For the text-containing cell, return its midpoint in (X, Y) coordinate format. 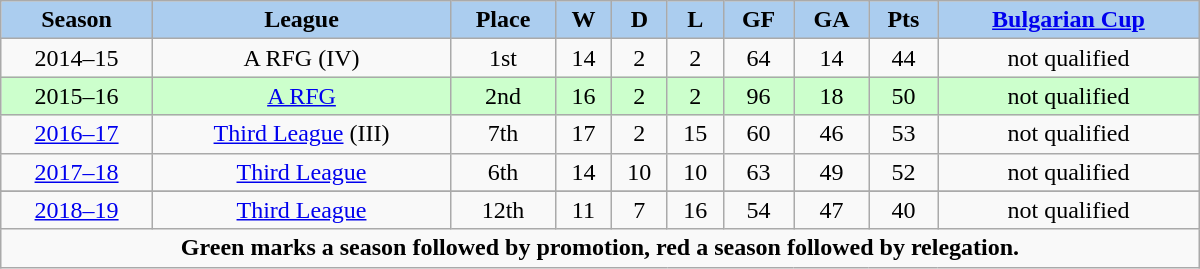
49 (832, 172)
60 (758, 134)
League (301, 20)
Green marks a season followed by promotion, red a season followed by relegation. (600, 248)
Third League (III) (301, 134)
2018–19 (77, 210)
11 (583, 210)
6th (504, 172)
D (639, 20)
52 (904, 172)
17 (583, 134)
54 (758, 210)
1st (504, 58)
50 (904, 96)
2015–16 (77, 96)
63 (758, 172)
12th (504, 210)
44 (904, 58)
A RFG (301, 96)
18 (832, 96)
A RFG (IV) (301, 58)
2016–17 (77, 134)
2nd (504, 96)
Place (504, 20)
Season (77, 20)
40 (904, 210)
Pts (904, 20)
2017–18 (77, 172)
W (583, 20)
53 (904, 134)
2014–15 (77, 58)
15 (695, 134)
7 (639, 210)
96 (758, 96)
47 (832, 210)
64 (758, 58)
GF (758, 20)
GA (832, 20)
L (695, 20)
Bulgarian Cup (1069, 20)
46 (832, 134)
7th (504, 134)
